Search for the cell housing the specified text and yield its [X, Y] center coordinate. 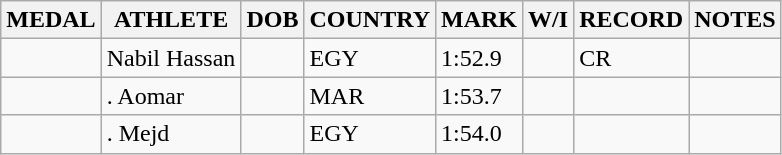
MARK [478, 20]
DOB [272, 20]
MEDAL [51, 20]
1:52.9 [478, 58]
MAR [370, 96]
COUNTRY [370, 20]
RECORD [632, 20]
. Aomar [171, 96]
1:53.7 [478, 96]
CR [632, 58]
ATHLETE [171, 20]
W/I [548, 20]
. Mejd [171, 134]
1:54.0 [478, 134]
NOTES [735, 20]
Nabil Hassan [171, 58]
